Locate the cell with the specified text and output its (x, y) center coordinate. 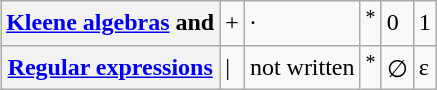
∅ (397, 68)
0 (397, 24)
ε (424, 68)
| (232, 68)
· (302, 24)
1 (424, 24)
Kleene algebras and (110, 24)
not written (302, 68)
+ (232, 24)
Regular expressions (110, 68)
